Provide the (x, y) coordinate of the cell's center where the given text is located.  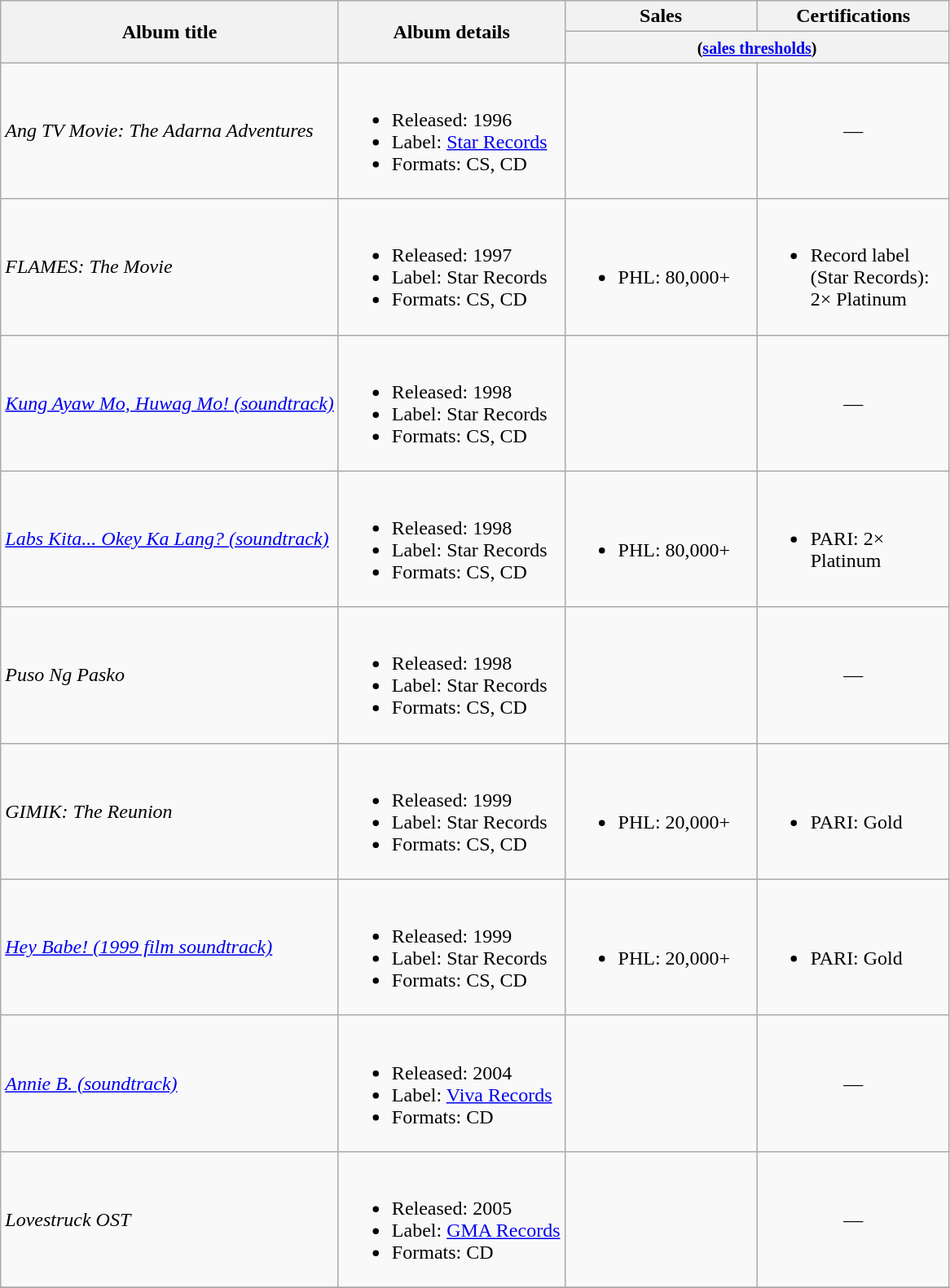
PARI: 2× Platinum (853, 539)
Record label (Star Records): 2× Platinum (853, 267)
Puso Ng Pasko (169, 675)
Labs Kita... Okey Ka Lang? (soundtrack) (169, 539)
FLAMES: The Movie (169, 267)
Album details (451, 32)
Sales (661, 16)
Released: 2004Label: Viva RecordsFormats: CD (451, 1084)
Released: 2005Label: GMA RecordsFormats: CD (451, 1219)
Hey Babe! (1999 film soundtrack) (169, 947)
Album title (169, 32)
Kung Ayaw Mo, Huwag Mo! (soundtrack) (169, 402)
GIMIK: The Reunion (169, 811)
Certifications (853, 16)
Annie B. (soundtrack) (169, 1084)
Released: 1997Label: Star RecordsFormats: CS, CD (451, 267)
Ang TV Movie: The Adarna Adventures (169, 130)
Released: 1996Label: Star RecordsFormats: CS, CD (451, 130)
Lovestruck OST (169, 1219)
(sales thresholds) (757, 47)
